Extract the [X, Y] coordinate from the center of the cell holding the provided text.  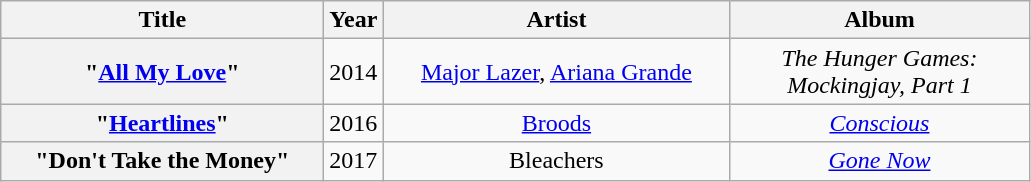
Artist [556, 20]
Bleachers [556, 161]
"Heartlines" [162, 123]
Year [354, 20]
Conscious [880, 123]
Broods [556, 123]
Gone Now [880, 161]
2017 [354, 161]
The Hunger Games: Mockingjay, Part 1 [880, 72]
Album [880, 20]
2014 [354, 72]
"Don't Take the Money" [162, 161]
2016 [354, 123]
Title [162, 20]
"All My Love" [162, 72]
Major Lazer, Ariana Grande [556, 72]
